Identify which cell holds the provided text, then report its (x, y) central coordinate. 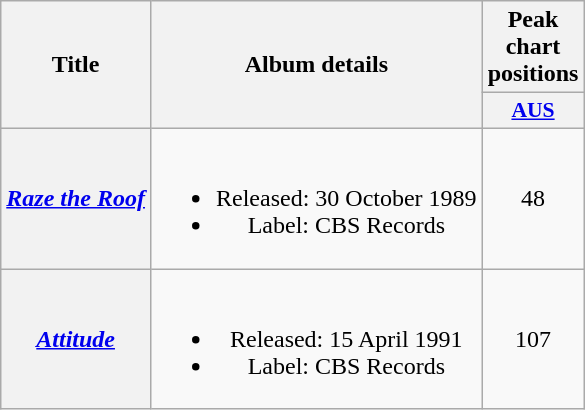
107 (533, 338)
48 (533, 198)
Released: 30 October 1989Label: CBS Records (316, 198)
Album details (316, 65)
AUS (533, 111)
Title (76, 65)
Attitude (76, 338)
Raze the Roof (76, 198)
Peak chart positions (533, 47)
Released: 15 April 1991Label: CBS Records (316, 338)
